Locate the cell with the specified text and output its (x, y) center coordinate. 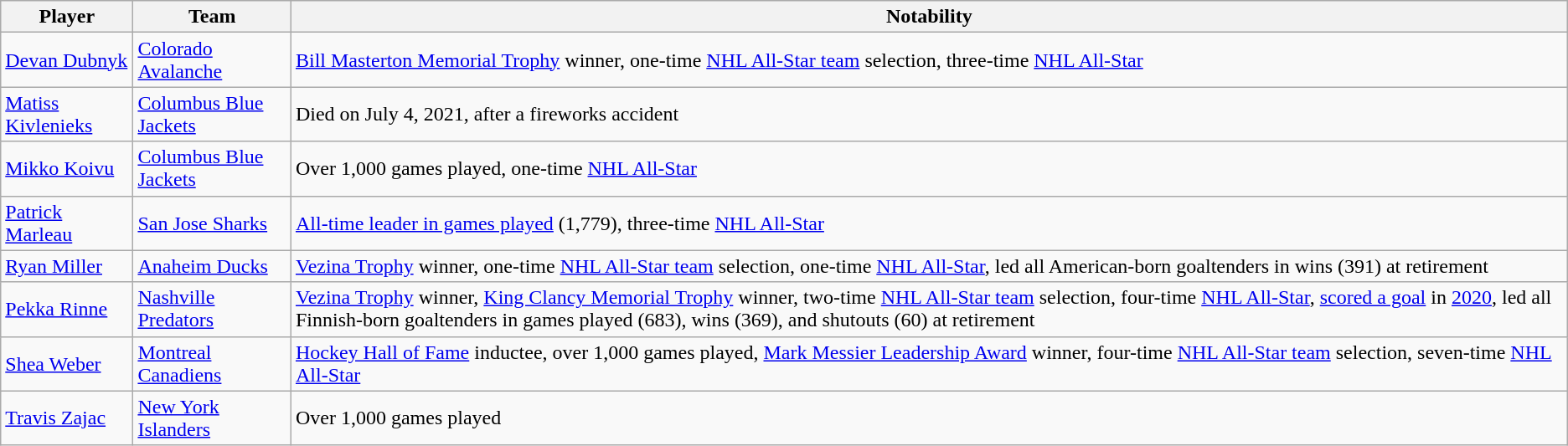
Ryan Miller (67, 266)
Team (213, 17)
Patrick Marleau (67, 223)
Vezina Trophy winner, one-time NHL All-Star team selection, one-time NHL All-Star, led all American-born goaltenders in wins (391) at retirement (929, 266)
Died on July 4, 2021, after a fireworks accident (929, 114)
Travis Zajac (67, 418)
Anaheim Ducks (213, 266)
All-time leader in games played (1,779), three-time NHL All-Star (929, 223)
Bill Masterton Memorial Trophy winner, one-time NHL All-Star team selection, three-time NHL All-Star (929, 60)
Pekka Rinne (67, 310)
Nashville Predators (213, 310)
Notability (929, 17)
Matiss Kivlenieks (67, 114)
Colorado Avalanche (213, 60)
Montreal Canadiens (213, 363)
Over 1,000 games played (929, 418)
Devan Dubnyk (67, 60)
New York Islanders (213, 418)
Player (67, 17)
Shea Weber (67, 363)
San Jose Sharks (213, 223)
Mikko Koivu (67, 169)
Over 1,000 games played, one-time NHL All-Star (929, 169)
